Extract the (X, Y) coordinate from the center of the cell holding the provided text.  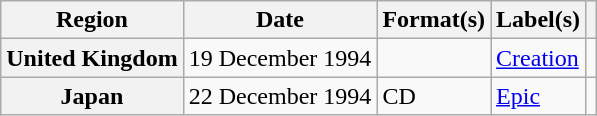
United Kingdom (92, 58)
Region (92, 20)
Creation (538, 58)
19 December 1994 (280, 58)
Date (280, 20)
Format(s) (434, 20)
Japan (92, 96)
Epic (538, 96)
CD (434, 96)
22 December 1994 (280, 96)
Label(s) (538, 20)
